Extract the [X, Y] coordinate from the center of the cell holding the provided text.  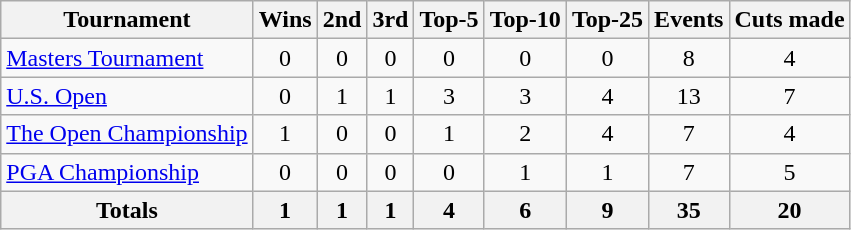
2 [525, 134]
9 [607, 210]
Top-25 [607, 20]
3rd [390, 20]
The Open Championship [127, 134]
Wins [285, 20]
8 [689, 58]
20 [790, 210]
Events [689, 20]
6 [525, 210]
35 [689, 210]
U.S. Open [127, 96]
Tournament [127, 20]
Cuts made [790, 20]
Top-5 [449, 20]
PGA Championship [127, 172]
13 [689, 96]
2nd [342, 20]
Masters Tournament [127, 58]
Top-10 [525, 20]
Totals [127, 210]
5 [790, 172]
